Locate the cell with the specified text and output its (X, Y) center coordinate. 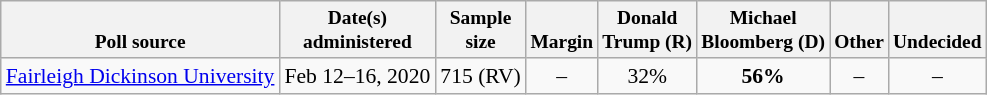
Feb 12–16, 2020 (357, 76)
Samplesize (480, 30)
Other (860, 30)
715 (RV) (480, 76)
Undecided (937, 30)
MichaelBloomberg (D) (764, 30)
Fairleigh Dickinson University (140, 76)
56% (764, 76)
Margin (562, 30)
DonaldTrump (R) (648, 30)
32% (648, 76)
Poll source (140, 30)
Date(s)administered (357, 30)
